Locate the cell with the specified text and output its (X, Y) center coordinate. 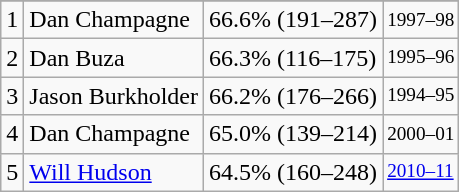
1994–95 (421, 96)
66.3% (116–175) (294, 58)
Jason Burkholder (114, 96)
2010–11 (421, 172)
64.5% (160–248) (294, 172)
65.0% (139–214) (294, 134)
5 (12, 172)
1995–96 (421, 58)
1997–98 (421, 20)
Will Hudson (114, 172)
Dan Buza (114, 58)
66.6% (191–287) (294, 20)
1 (12, 20)
2000–01 (421, 134)
4 (12, 134)
2 (12, 58)
3 (12, 96)
66.2% (176–266) (294, 96)
